Find where the given text appears and provide that cell's center as (X, Y) coordinate. 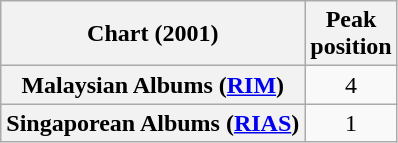
Singaporean Albums (RIAS) (153, 123)
Chart (2001) (153, 34)
Peakposition (351, 34)
4 (351, 85)
Malaysian Albums (RIM) (153, 85)
1 (351, 123)
